Determine the [X, Y] coordinate at the center of the cell enclosing the given text.  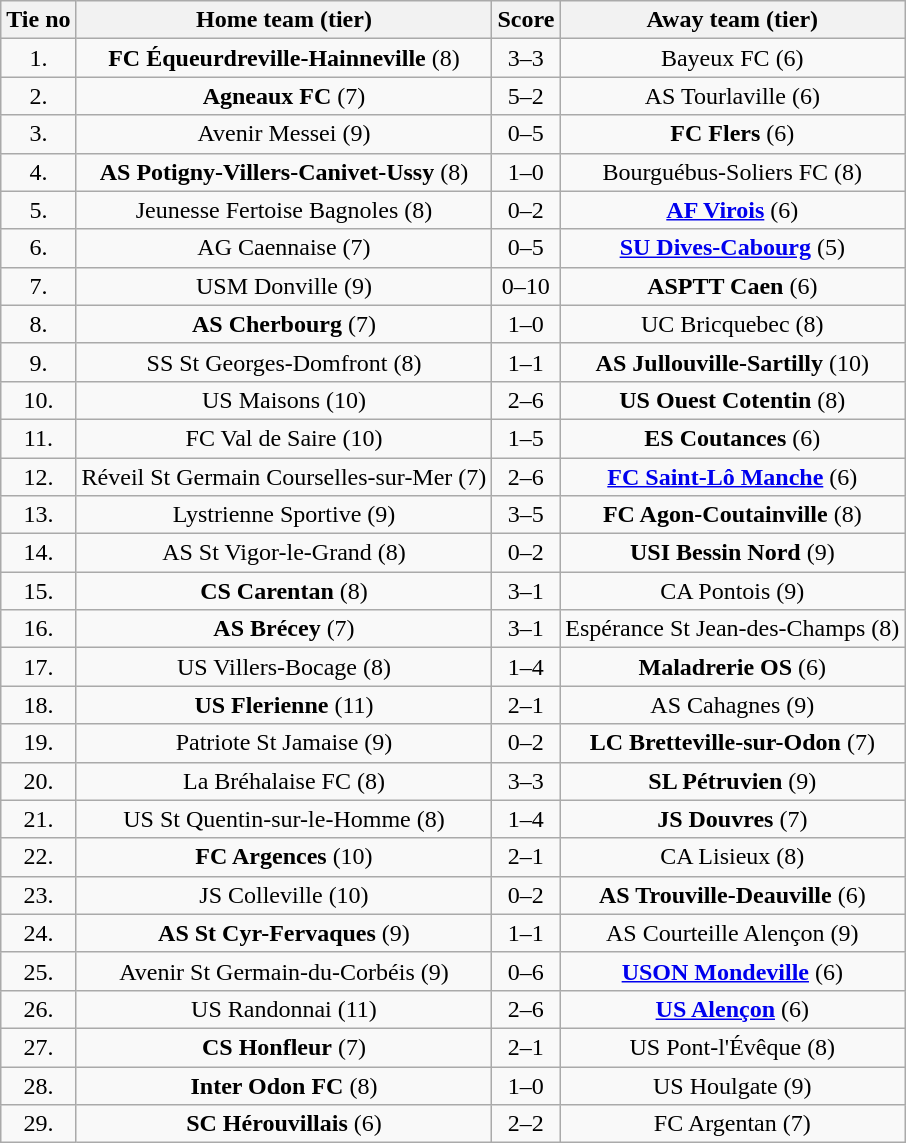
US Villers-Bocage (8) [284, 667]
ASPTT Caen (6) [732, 286]
Bourguébus-Soliers FC (8) [732, 172]
1. [38, 58]
AS Cherbourg (7) [284, 324]
Patriote St Jamaise (9) [284, 743]
AS Trouville-Deauville (6) [732, 895]
AS Courteille Alençon (9) [732, 933]
AS St Cyr-Fervaques (9) [284, 933]
FC Agon-Coutainville (8) [732, 515]
Maladrerie OS (6) [732, 667]
Jeunesse Fertoise Bagnoles (8) [284, 210]
2. [38, 96]
SU Dives-Cabourg (5) [732, 248]
28. [38, 1085]
12. [38, 477]
0–10 [526, 286]
US Houlgate (9) [732, 1085]
0–6 [526, 971]
FC Équeurdreville-Hainneville (8) [284, 58]
Lystrienne Sportive (9) [284, 515]
23. [38, 895]
Réveil St Germain Courselles-sur-Mer (7) [284, 477]
17. [38, 667]
11. [38, 438]
5–2 [526, 96]
AF Virois (6) [732, 210]
FC Val de Saire (10) [284, 438]
5. [38, 210]
24. [38, 933]
US Randonnai (11) [284, 1009]
SL Pétruvien (9) [732, 781]
26. [38, 1009]
27. [38, 1047]
6. [38, 248]
Bayeux FC (6) [732, 58]
8. [38, 324]
La Bréhalaise FC (8) [284, 781]
9. [38, 362]
AS St Vigor-le-Grand (8) [284, 553]
US Maisons (10) [284, 400]
20. [38, 781]
JS Colleville (10) [284, 895]
AS Jullouville-Sartilly (10) [732, 362]
13. [38, 515]
CA Pontois (9) [732, 591]
Agneaux FC (7) [284, 96]
FC Argentan (7) [732, 1124]
1–5 [526, 438]
US Ouest Cotentin (8) [732, 400]
3–5 [526, 515]
USM Donville (9) [284, 286]
25. [38, 971]
10. [38, 400]
Score [526, 20]
CS Honfleur (7) [284, 1047]
3. [38, 134]
19. [38, 743]
AS Tourlaville (6) [732, 96]
AS Potigny-Villers-Canivet-Ussy (8) [284, 172]
2–2 [526, 1124]
Tie no [38, 20]
US Pont-l'Évêque (8) [732, 1047]
7. [38, 286]
US Flerienne (11) [284, 705]
Avenir St Germain-du-Corbéis (9) [284, 971]
21. [38, 819]
JS Douvres (7) [732, 819]
US St Quentin-sur-le-Homme (8) [284, 819]
Home team (tier) [284, 20]
15. [38, 591]
FC Flers (6) [732, 134]
22. [38, 857]
USI Bessin Nord (9) [732, 553]
AS Brécey (7) [284, 629]
AG Caennaise (7) [284, 248]
FC Saint-Lô Manche (6) [732, 477]
SC Hérouvillais (6) [284, 1124]
LC Bretteville-sur-Odon (7) [732, 743]
CA Lisieux (8) [732, 857]
UC Bricquebec (8) [732, 324]
4. [38, 172]
Inter Odon FC (8) [284, 1085]
FC Argences (10) [284, 857]
US Alençon (6) [732, 1009]
14. [38, 553]
29. [38, 1124]
Away team (tier) [732, 20]
Avenir Messei (9) [284, 134]
16. [38, 629]
CS Carentan (8) [284, 591]
SS St Georges-Domfront (8) [284, 362]
18. [38, 705]
USON Mondeville (6) [732, 971]
ES Coutances (6) [732, 438]
AS Cahagnes (9) [732, 705]
Espérance St Jean-des-Champs (8) [732, 629]
